Provide the (x, y) coordinate of the cell's center where the given text is located.  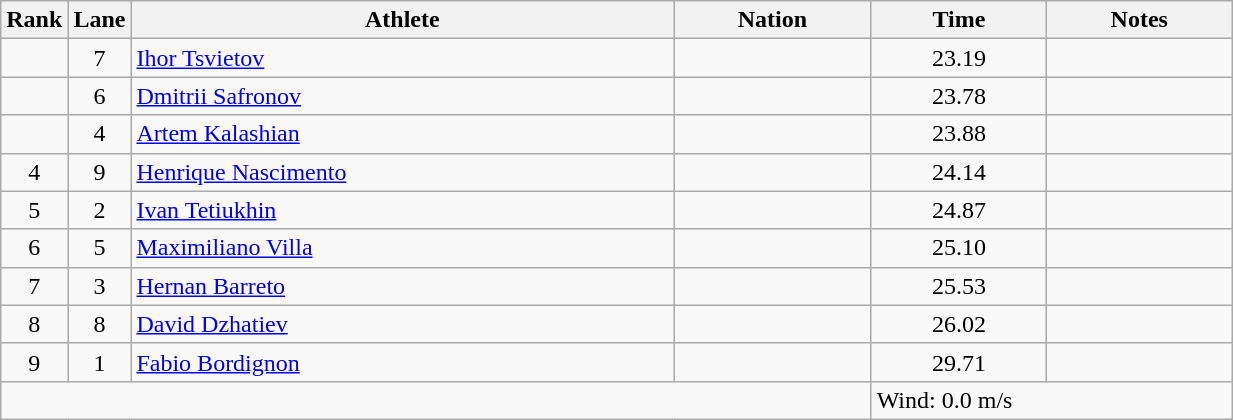
Notes (1140, 20)
Hernan Barreto (402, 286)
Artem Kalashian (402, 134)
Ihor Tsvietov (402, 58)
Maximiliano Villa (402, 248)
2 (100, 210)
25.10 (959, 248)
Wind: 0.0 m/s (1051, 400)
Time (959, 20)
23.88 (959, 134)
Nation (772, 20)
Ivan Tetiukhin (402, 210)
25.53 (959, 286)
Dmitrii Safronov (402, 96)
23.78 (959, 96)
24.14 (959, 172)
Athlete (402, 20)
29.71 (959, 362)
Lane (100, 20)
1 (100, 362)
Henrique Nascimento (402, 172)
23.19 (959, 58)
David Dzhatiev (402, 324)
3 (100, 286)
26.02 (959, 324)
Rank (34, 20)
24.87 (959, 210)
Fabio Bordignon (402, 362)
